Provide the [X, Y] coordinate of the cell's center where the given text is located.  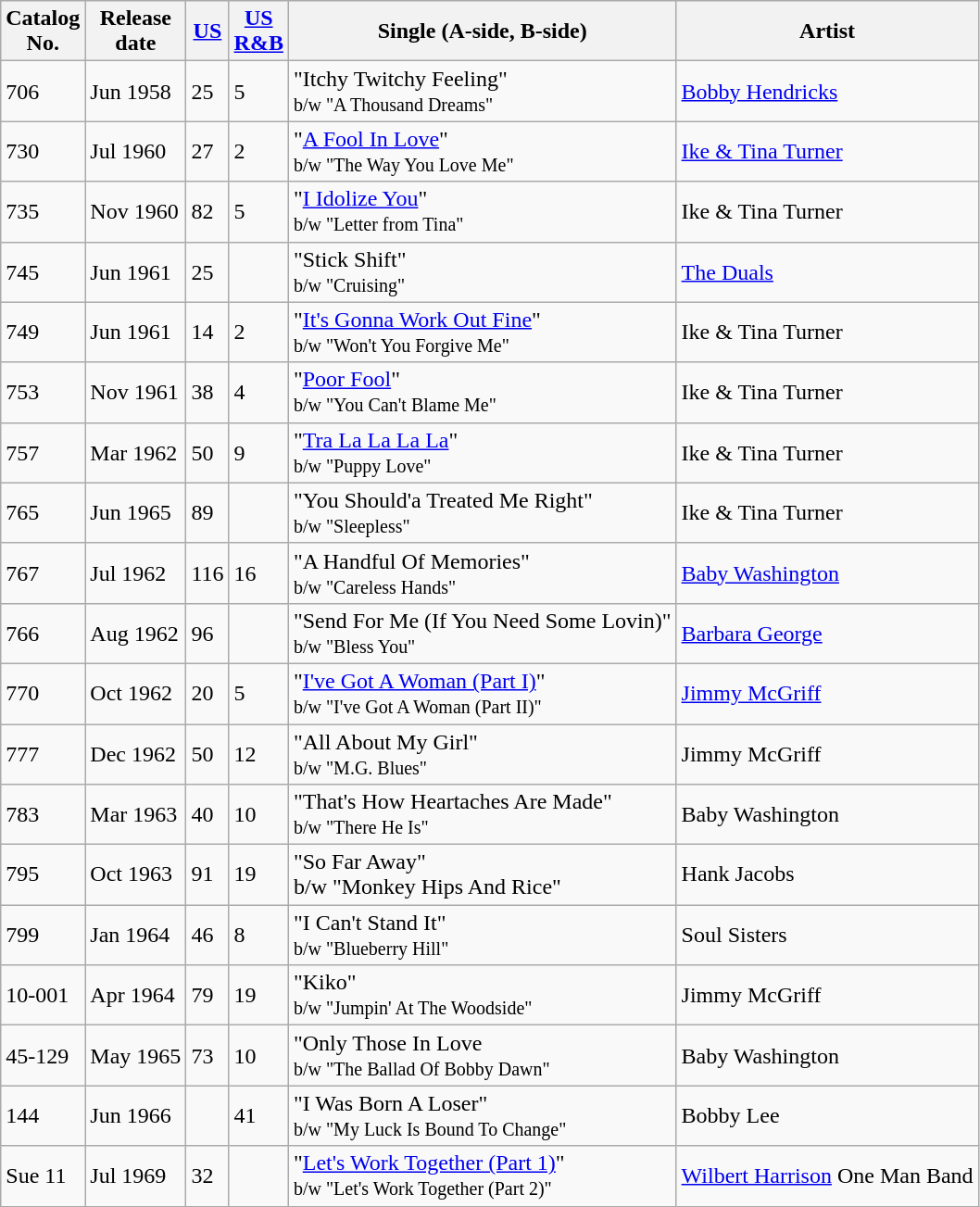
757 [43, 452]
Apr 1964 [135, 995]
"I Can't Stand It"b/w "Blueberry Hill" [482, 936]
Bobby Lee [827, 1115]
Releasedate [135, 31]
9 [258, 452]
82 [207, 211]
Nov 1960 [135, 211]
"So Far Away"b/w "Monkey Hips And Rice" [482, 874]
US [207, 31]
40 [207, 815]
Bobby Hendricks [827, 91]
Hank Jacobs [827, 874]
706 [43, 91]
"All About My Girl"b/w "M.G. Blues" [482, 754]
32 [207, 1176]
116 [207, 572]
Oct 1963 [135, 874]
"It's Gonna Work Out Fine"b/w "Won't You Forgive Me" [482, 332]
795 [43, 874]
"Send For Me (If You Need Some Lovin)"b/w "Bless You" [482, 634]
"Let's Work Together (Part 1)"b/w "Let's Work Together (Part 2)" [482, 1176]
Soul Sisters [827, 936]
"Poor Fool"b/w "You Can't Blame Me" [482, 393]
Oct 1962 [135, 693]
765 [43, 513]
27 [207, 152]
749 [43, 332]
"You Should'a Treated Me Right"b/w "Sleepless" [482, 513]
91 [207, 874]
10-001 [43, 995]
8 [258, 936]
Aug 1962 [135, 634]
38 [207, 393]
766 [43, 634]
Dec 1962 [135, 754]
Jun 1965 [135, 513]
Jul 1969 [135, 1176]
96 [207, 634]
The Duals [827, 272]
16 [258, 572]
"Kiko"b/w "Jumpin' At The Woodside" [482, 995]
Nov 1961 [135, 393]
"Only Those In Loveb/w "The Ballad Of Bobby Dawn" [482, 1056]
Jul 1962 [135, 572]
Jun 1958 [135, 91]
Mar 1963 [135, 815]
730 [43, 152]
Barbara George [827, 634]
"I Was Born A Loser"b/w "My Luck Is Bound To Change" [482, 1115]
770 [43, 693]
"Itchy Twitchy Feeling"b/w "A Thousand Dreams" [482, 91]
4 [258, 393]
745 [43, 272]
"A Fool In Love"b/w "The Way You Love Me" [482, 152]
Single (A-side, B-side) [482, 31]
79 [207, 995]
12 [258, 754]
"Stick Shift"b/w "Cruising" [482, 272]
735 [43, 211]
777 [43, 754]
"That's How Heartaches Are Made"b/w "There He Is" [482, 815]
"I've Got A Woman (Part I)"b/w "I've Got A Woman (Part II)" [482, 693]
CatalogNo. [43, 31]
"A Handful Of Memories"b/w "Careless Hands" [482, 572]
799 [43, 936]
Jun 1966 [135, 1115]
Mar 1962 [135, 452]
767 [43, 572]
783 [43, 815]
"I Idolize You"b/w "Letter from Tina" [482, 211]
Artist [827, 31]
May 1965 [135, 1056]
89 [207, 513]
"Tra La La La La"b/w "Puppy Love" [482, 452]
144 [43, 1115]
45-129 [43, 1056]
Wilbert Harrison One Man Band [827, 1176]
41 [258, 1115]
Jan 1964 [135, 936]
Sue 11 [43, 1176]
46 [207, 936]
USR&B [258, 31]
753 [43, 393]
Jul 1960 [135, 152]
14 [207, 332]
73 [207, 1056]
20 [207, 693]
